Scan for the cell matching the given text and deliver its [X, Y] coordinate at center. 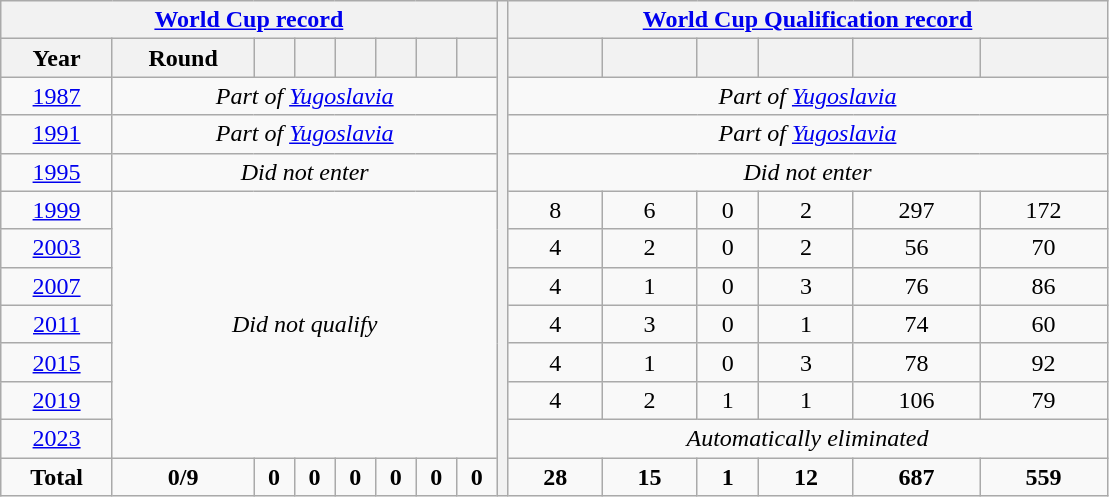
1991 [57, 134]
Year [57, 58]
World Cup record [249, 20]
1999 [57, 210]
2003 [57, 248]
2019 [57, 400]
79 [1044, 400]
Round [182, 58]
78 [916, 362]
Total [57, 477]
Did not qualify [304, 324]
687 [916, 477]
0/9 [182, 477]
56 [916, 248]
2011 [57, 324]
1995 [57, 172]
172 [1044, 210]
297 [916, 210]
86 [1044, 286]
8 [555, 210]
2007 [57, 286]
1987 [57, 96]
60 [1044, 324]
76 [916, 286]
15 [649, 477]
70 [1044, 248]
74 [916, 324]
Automatically eliminated [808, 438]
106 [916, 400]
28 [555, 477]
559 [1044, 477]
92 [1044, 362]
2015 [57, 362]
2023 [57, 438]
6 [649, 210]
12 [806, 477]
World Cup Qualification record [808, 20]
